Detect which cell encompasses the target text, then output its (X, Y) center coordinate. 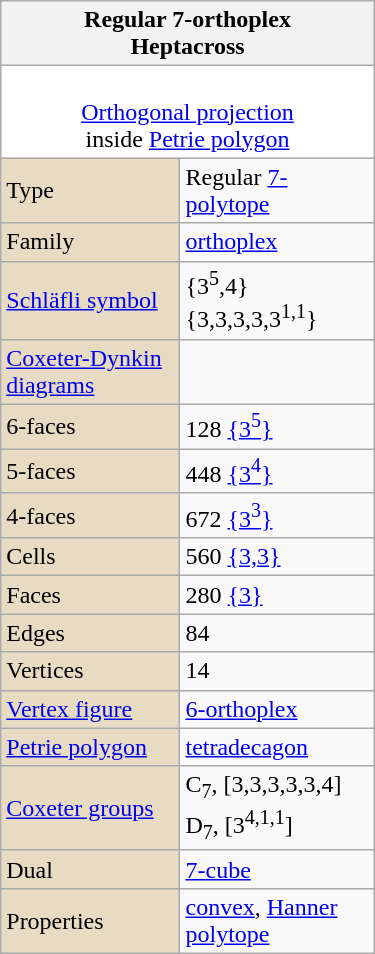
Petrie polygon (90, 747)
convex, Hanner polytope (277, 920)
Family (90, 242)
Coxeter groups (90, 808)
C7, [3,3,3,3,3,4]D7, [34,1,1] (277, 808)
Type (90, 190)
Vertex figure (90, 709)
Faces (90, 595)
448 {34} (277, 472)
Coxeter-Dynkin diagrams (90, 372)
Properties (90, 920)
Vertices (90, 671)
84 (277, 633)
560 {3,3} (277, 557)
Edges (90, 633)
Schläfli symbol (90, 300)
Regular 7-orthoplexHeptacross (188, 34)
14 (277, 671)
Orthogonal projectioninside Petrie polygon (188, 112)
672 {33} (277, 516)
tetradecagon (277, 747)
6-faces (90, 426)
6-orthoplex (277, 709)
Regular 7-polytope (277, 190)
5-faces (90, 472)
4-faces (90, 516)
{35,4}{3,3,3,3,31,1} (277, 300)
Dual (90, 869)
7-cube (277, 869)
280 {3} (277, 595)
128 {35} (277, 426)
orthoplex (277, 242)
Cells (90, 557)
